Locate the cell with the specified text and output its (X, Y) center coordinate. 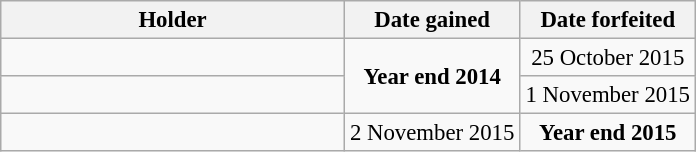
Year end 2014 (432, 76)
2 November 2015 (432, 133)
Date gained (432, 20)
Date forfeited (608, 20)
1 November 2015 (608, 95)
Holder (173, 20)
Year end 2015 (608, 133)
25 October 2015 (608, 58)
